Determine the (x, y) coordinate at the center of the cell enclosing the given text.  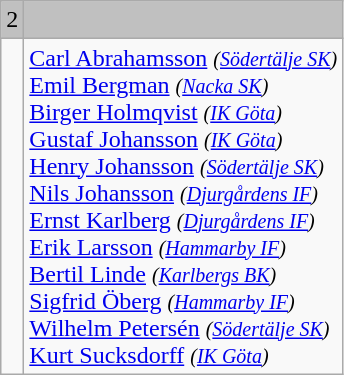
2 (12, 20)
